Return [X, Y] of the center of cell containing provided text 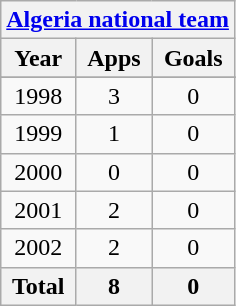
1 [114, 134]
Total [38, 286]
3 [114, 96]
1999 [38, 134]
8 [114, 286]
2001 [38, 210]
2002 [38, 248]
Goals [193, 58]
1998 [38, 96]
2000 [38, 172]
Apps [114, 58]
Algeria national team [118, 20]
Year [38, 58]
